Provide the [x, y] coordinate of the cell's center where the given text is located.  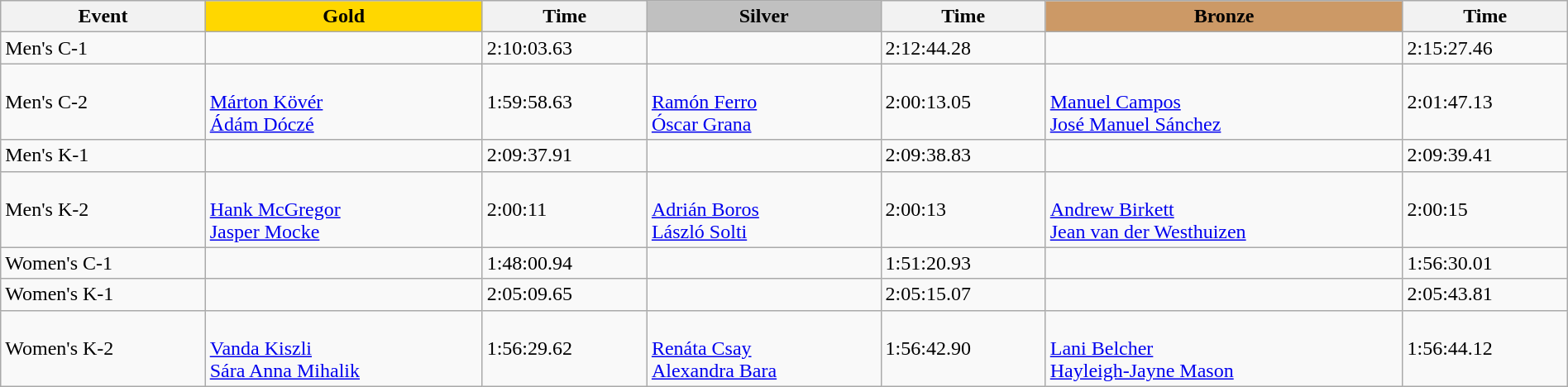
2:00:13 [963, 209]
Women's C-1 [103, 263]
1:56:30.01 [1485, 263]
1:56:44.12 [1485, 348]
Márton KövérÁdám Dóczé [344, 102]
Andrew BirkettJean van der Westhuizen [1224, 209]
1:56:29.62 [564, 348]
2:12:44.28 [963, 48]
1:56:42.90 [963, 348]
Renáta CsayAlexandra Bara [764, 348]
2:05:09.65 [564, 294]
Men's C-2 [103, 102]
Vanda KiszliSára Anna Mihalik [344, 348]
2:01:47.13 [1485, 102]
2:15:27.46 [1485, 48]
1:59:58.63 [564, 102]
Lani BelcherHayleigh-Jayne Mason [1224, 348]
Adrián BorosLászló Solti [764, 209]
Hank McGregorJasper Mocke [344, 209]
2:00:11 [564, 209]
2:00:13.05 [963, 102]
2:09:39.41 [1485, 155]
1:48:00.94 [564, 263]
Manuel CamposJosé Manuel Sánchez [1224, 102]
2:05:43.81 [1485, 294]
1:51:20.93 [963, 263]
2:00:15 [1485, 209]
2:05:15.07 [963, 294]
2:10:03.63 [564, 48]
Bronze [1224, 17]
Women's K-2 [103, 348]
2:09:37.91 [564, 155]
Gold [344, 17]
Event [103, 17]
Women's K-1 [103, 294]
2:09:38.83 [963, 155]
Men's C-1 [103, 48]
Ramón FerroÓscar Grana [764, 102]
Men's K-1 [103, 155]
Men's K-2 [103, 209]
Silver [764, 17]
